Scan for the cell matching the given text and deliver its [x, y] coordinate at center. 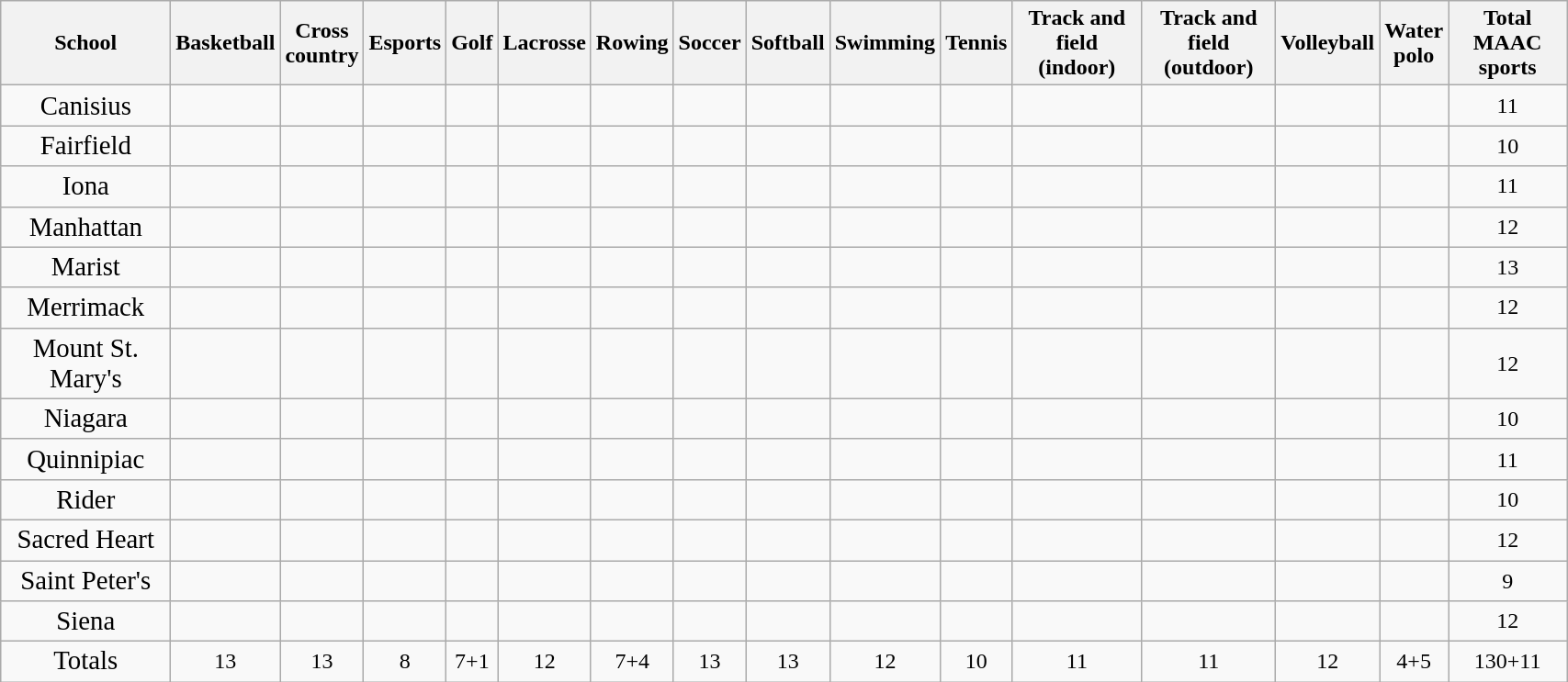
7+1 [472, 662]
Track and field(indoor) [1077, 43]
Iona [86, 186]
Fairfield [86, 146]
Saint Peter's [86, 580]
School [86, 43]
Rider [86, 499]
Niagara [86, 419]
Softball [788, 43]
Lacrosse [544, 43]
7+4 [632, 662]
9 [1508, 580]
Marist [86, 267]
4+5 [1415, 662]
Swimming [885, 43]
8 [405, 662]
Waterpolo [1415, 43]
Sacred Heart [86, 540]
Rowing [632, 43]
130+11 [1508, 662]
Golf [472, 43]
Basketball [226, 43]
Totals [86, 662]
Manhattan [86, 227]
Soccer [709, 43]
Track and field(outdoor) [1209, 43]
Volleyball [1328, 43]
Quinnipiac [86, 459]
Siena [86, 621]
Esports [405, 43]
Tennis [976, 43]
Canisius [86, 106]
Crosscountry [321, 43]
Mount St. Mary's [86, 363]
TotalMAAC sports [1508, 43]
Merrimack [86, 307]
